Extract the [x, y] coordinate from the center of the cell holding the provided text.  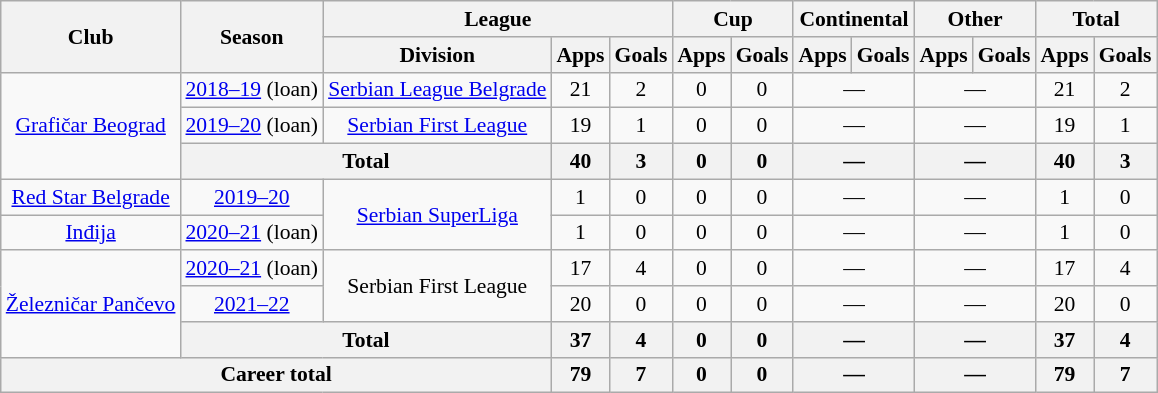
Red Star Belgrade [91, 197]
League [498, 19]
Division [437, 55]
Career total [276, 375]
Other [976, 19]
2021–22 [252, 304]
Serbian League Belgrade [437, 90]
2019–20 (loan) [252, 126]
Cup [732, 19]
Inđija [91, 233]
2019–20 [252, 197]
Club [91, 36]
Season [252, 36]
Continental [854, 19]
Serbian SuperLiga [437, 214]
2018–19 (loan) [252, 90]
Grafičar Beograd [91, 126]
Železničar Pančevo [91, 304]
